Scan for the cell matching the given text and deliver its [X, Y] coordinate at center. 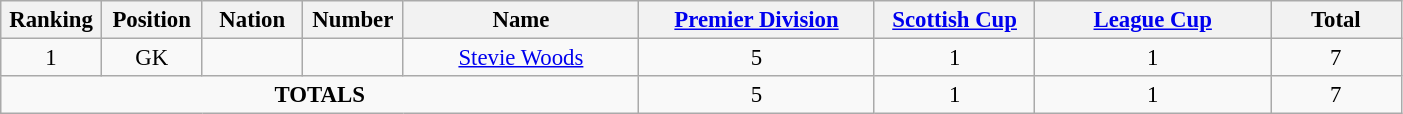
GK [152, 58]
Scottish Cup [954, 20]
Premier Division [757, 20]
Stevie Woods [521, 58]
Nation [252, 20]
Number [354, 20]
Ranking [52, 20]
TOTALS [320, 95]
Position [152, 20]
League Cup [1153, 20]
Total [1336, 20]
Name [521, 20]
